Return the (X, Y) coordinate for the center point of the cell that contains the specified text.  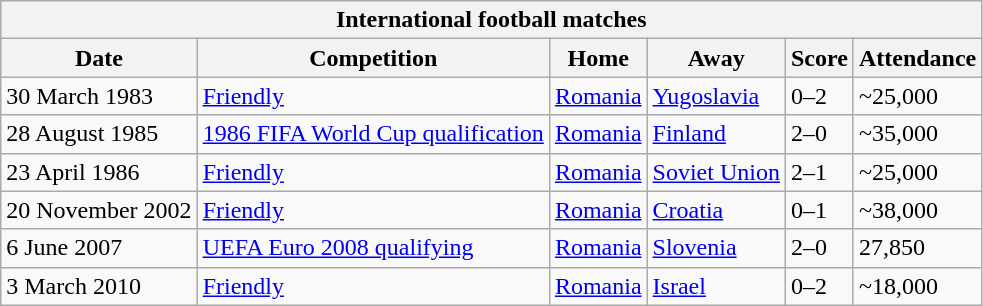
UEFA Euro 2008 qualifying (373, 248)
Date (99, 58)
20 November 2002 (99, 210)
Soviet Union (716, 172)
28 August 1985 (99, 134)
Israel (716, 286)
23 April 1986 (99, 172)
Finland (716, 134)
Home (598, 58)
International football matches (492, 20)
0–1 (819, 210)
~18,000 (917, 286)
Croatia (716, 210)
Yugoslavia (716, 96)
6 June 2007 (99, 248)
Away (716, 58)
2–1 (819, 172)
Competition (373, 58)
Attendance (917, 58)
~35,000 (917, 134)
3 March 2010 (99, 286)
Slovenia (716, 248)
30 March 1983 (99, 96)
1986 FIFA World Cup qualification (373, 134)
Score (819, 58)
27,850 (917, 248)
~38,000 (917, 210)
